Search for the cell housing the specified text and yield its (X, Y) center coordinate. 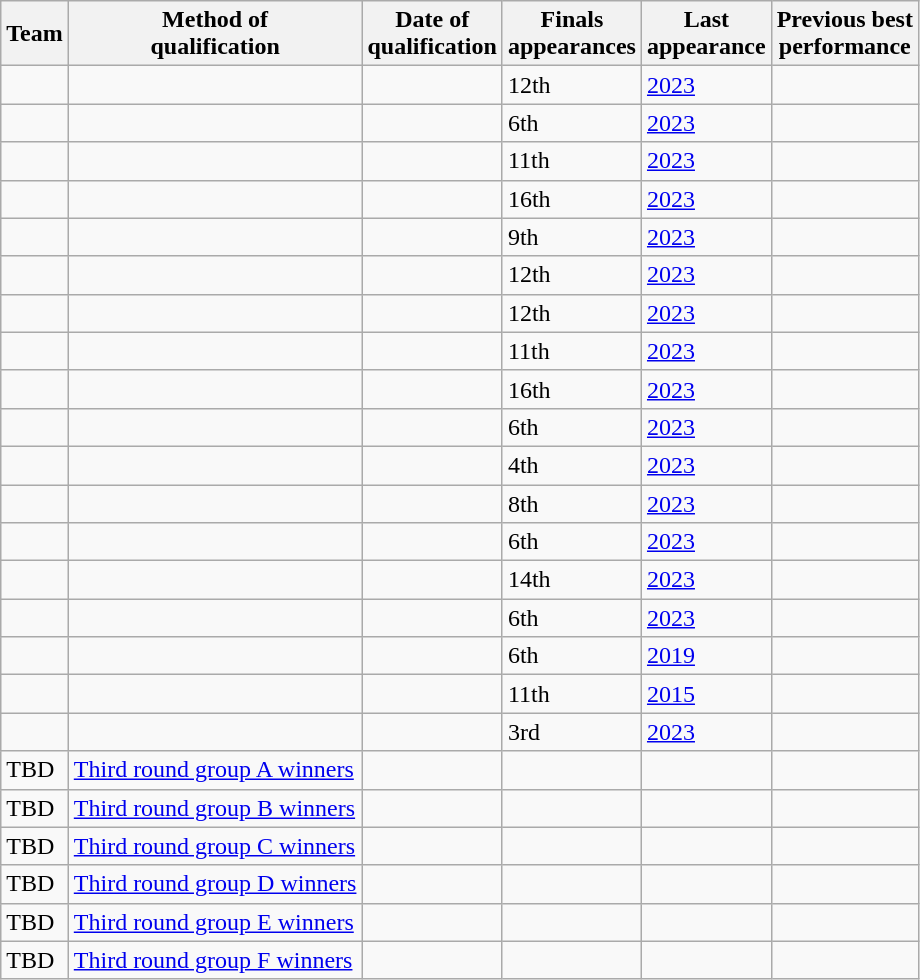
Third round group C winners (215, 846)
Third round group B winners (215, 808)
8th (572, 503)
Previous bestperformance (844, 34)
Third round group A winners (215, 770)
14th (572, 580)
Date ofqualification (432, 34)
Third round group E winners (215, 922)
Method ofqualification (215, 34)
4th (572, 465)
Finalsappearances (572, 34)
9th (572, 237)
Team (35, 34)
3rd (572, 732)
Third round group D winners (215, 884)
2015 (706, 694)
Lastappearance (706, 34)
Third round group F winners (215, 960)
2019 (706, 656)
